From the cell containing the given text, extract its center point as (X, Y) coordinate. 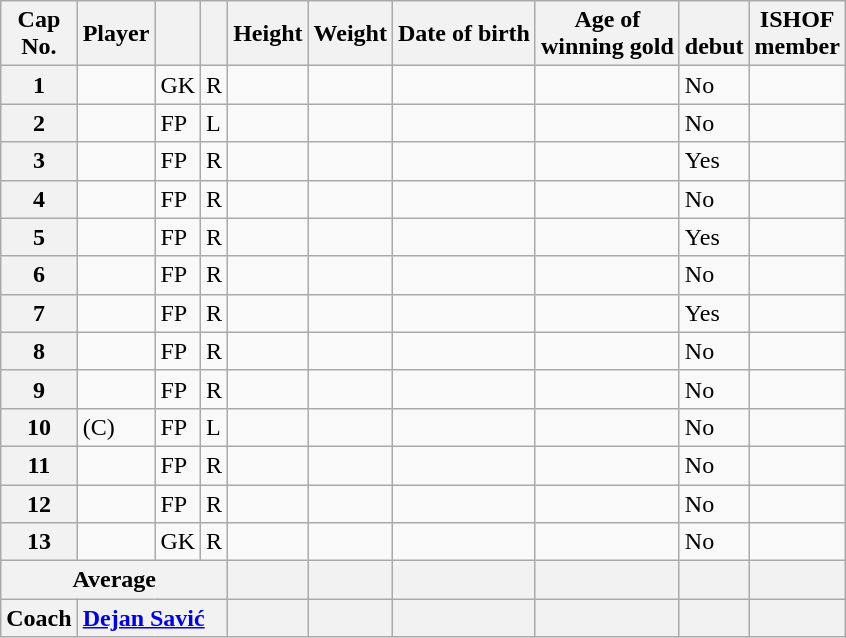
Average (114, 580)
2 (39, 123)
(C) (116, 427)
4 (39, 199)
Age ofwinning gold (607, 34)
1 (39, 85)
3 (39, 161)
CapNo. (39, 34)
Height (268, 34)
6 (39, 275)
ISHOFmember (797, 34)
Coach (39, 618)
Dejan Savić (152, 618)
13 (39, 542)
10 (39, 427)
12 (39, 503)
8 (39, 351)
Date of birth (464, 34)
9 (39, 389)
11 (39, 465)
5 (39, 237)
7 (39, 313)
debut (714, 34)
Player (116, 34)
Weight (350, 34)
